Return [X, Y] of the center of cell containing provided text 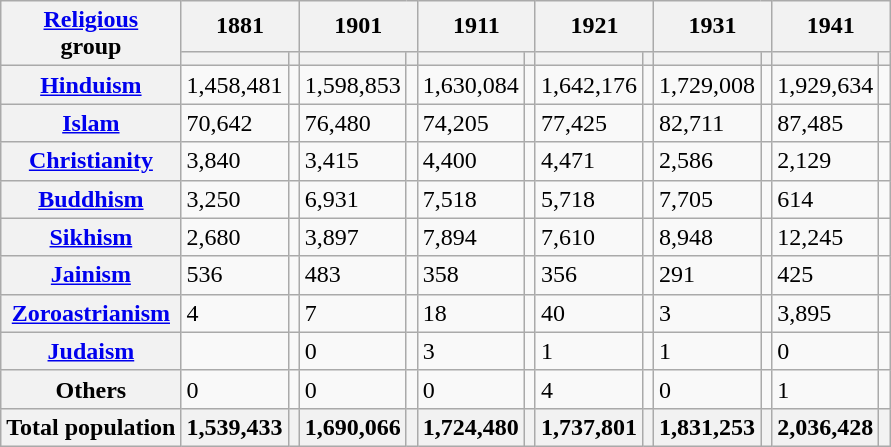
291 [708, 275]
614 [826, 199]
18 [470, 313]
Buddhism [91, 199]
7 [352, 313]
1,724,480 [470, 427]
3,897 [352, 237]
8,948 [708, 237]
1901 [358, 26]
1,642,176 [588, 85]
Hinduism [91, 85]
425 [826, 275]
1,458,481 [234, 85]
12,245 [826, 237]
2,680 [234, 237]
76,480 [352, 123]
Judaism [91, 351]
82,711 [708, 123]
1,598,853 [352, 85]
1,831,253 [708, 427]
7,894 [470, 237]
1941 [831, 26]
1921 [594, 26]
Christianity [91, 161]
Others [91, 389]
3,415 [352, 161]
Religiousgroup [91, 34]
5,718 [588, 199]
70,642 [234, 123]
7,705 [708, 199]
2,036,428 [826, 427]
1931 [713, 26]
4,471 [588, 161]
2,129 [826, 161]
536 [234, 275]
7,518 [470, 199]
74,205 [470, 123]
Islam [91, 123]
3,840 [234, 161]
3,250 [234, 199]
Total population [91, 427]
1,630,084 [470, 85]
6,931 [352, 199]
1,737,801 [588, 427]
1,539,433 [234, 427]
Sikhism [91, 237]
Zoroastrianism [91, 313]
87,485 [826, 123]
7,610 [588, 237]
4,400 [470, 161]
77,425 [588, 123]
358 [470, 275]
1911 [476, 26]
1,929,634 [826, 85]
1,690,066 [352, 427]
Jainism [91, 275]
1,729,008 [708, 85]
40 [588, 313]
2,586 [708, 161]
1881 [240, 26]
356 [588, 275]
3,895 [826, 313]
483 [352, 275]
